Output the [x, y] coordinate of the center of the cell containing the given text.  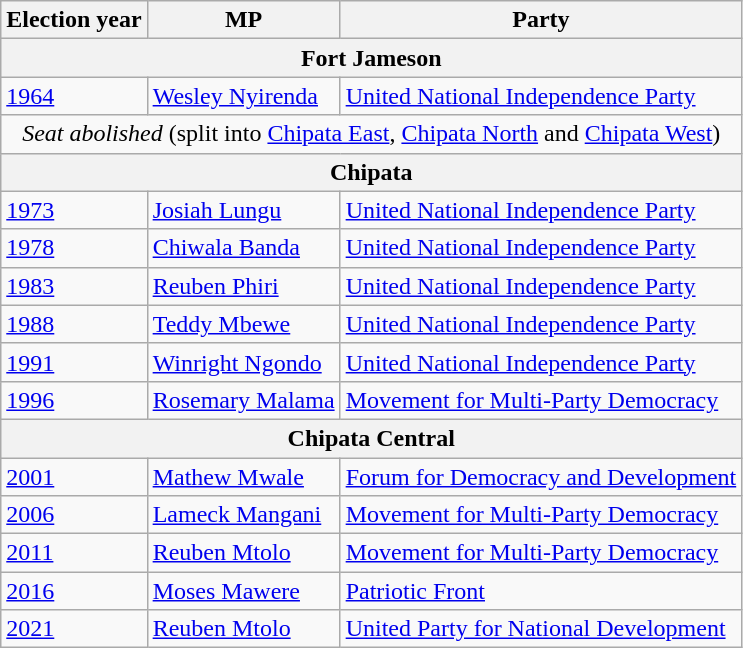
1991 [74, 362]
Reuben Phiri [244, 286]
Chipata [372, 172]
2001 [74, 477]
1988 [74, 324]
2011 [74, 553]
Fort Jameson [372, 58]
Wesley Nyirenda [244, 96]
1978 [74, 248]
Moses Mawere [244, 591]
1964 [74, 96]
Patriotic Front [541, 591]
Party [541, 20]
Josiah Lungu [244, 210]
Chipata Central [372, 438]
United Party for National Development [541, 629]
2016 [74, 591]
Seat abolished (split into Chipata East, Chipata North and Chipata West) [372, 134]
MP [244, 20]
2021 [74, 629]
Forum for Democracy and Development [541, 477]
2006 [74, 515]
1996 [74, 400]
Chiwala Banda [244, 248]
Teddy Mbewe [244, 324]
Winright Ngondo [244, 362]
Rosemary Malama [244, 400]
1983 [74, 286]
Election year [74, 20]
Mathew Mwale [244, 477]
1973 [74, 210]
Lameck Mangani [244, 515]
